From the cell containing the given text, extract its center point as [X, Y] coordinate. 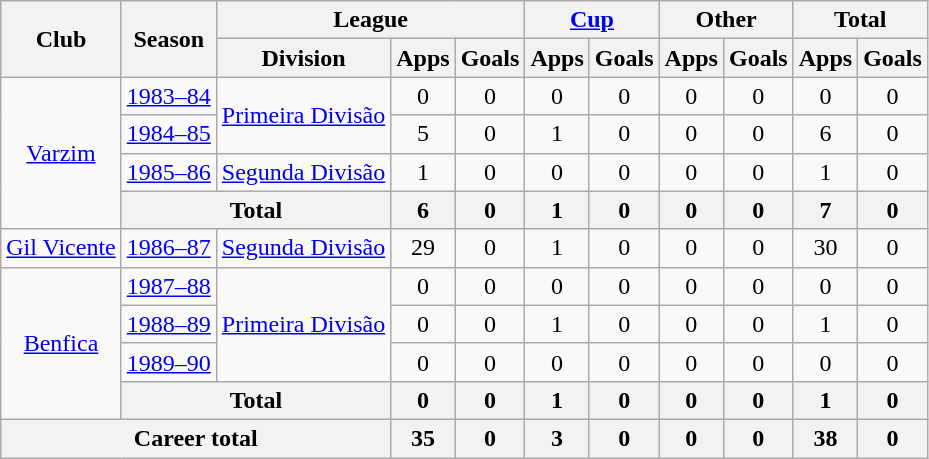
Varzim [61, 153]
35 [423, 438]
League [370, 20]
1984–85 [168, 134]
1987–88 [168, 286]
Benfica [61, 343]
Club [61, 39]
3 [557, 438]
Cup [592, 20]
30 [825, 248]
5 [423, 134]
1983–84 [168, 96]
Gil Vicente [61, 248]
1988–89 [168, 324]
Season [168, 39]
38 [825, 438]
Career total [196, 438]
29 [423, 248]
1989–90 [168, 362]
Other [726, 20]
1986–87 [168, 248]
Division [303, 58]
1985–86 [168, 172]
7 [825, 210]
